Extract the (X, Y) coordinate from the center of the cell holding the provided text.  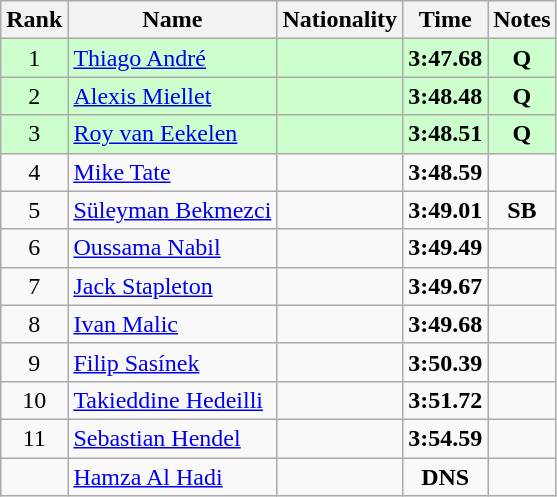
Thiago André (172, 58)
4 (34, 172)
3:50.39 (446, 362)
Rank (34, 20)
Alexis Miellet (172, 96)
Sebastian Hendel (172, 438)
Jack Stapleton (172, 286)
Mike Tate (172, 172)
DNS (446, 477)
Ivan Malic (172, 324)
Notes (522, 20)
3:48.48 (446, 96)
6 (34, 248)
10 (34, 400)
Hamza Al Hadi (172, 477)
Name (172, 20)
Süleyman Bekmezci (172, 210)
3:54.59 (446, 438)
3:49.67 (446, 286)
5 (34, 210)
3:49.01 (446, 210)
Takieddine Hedeilli (172, 400)
SB (522, 210)
Nationality (340, 20)
3:49.49 (446, 248)
9 (34, 362)
3:47.68 (446, 58)
3 (34, 134)
3:48.51 (446, 134)
3:49.68 (446, 324)
1 (34, 58)
Filip Sasínek (172, 362)
7 (34, 286)
8 (34, 324)
3:51.72 (446, 400)
11 (34, 438)
2 (34, 96)
3:48.59 (446, 172)
Time (446, 20)
Roy van Eekelen (172, 134)
Oussama Nabil (172, 248)
